Locate the cell with the specified text and output its [X, Y] center coordinate. 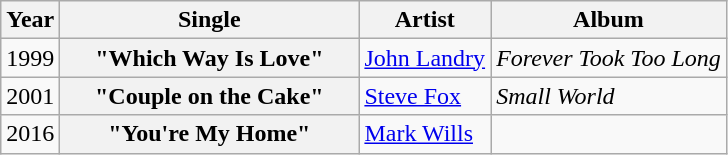
"Which Way Is Love" [210, 58]
"You're My Home" [210, 134]
Year [30, 20]
John Landry [425, 58]
Small World [609, 96]
2001 [30, 96]
Album [609, 20]
2016 [30, 134]
Single [210, 20]
Artist [425, 20]
Mark Wills [425, 134]
Forever Took Too Long [609, 58]
"Couple on the Cake" [210, 96]
1999 [30, 58]
Steve Fox [425, 96]
